From the cell containing the given text, extract its center point as [X, Y] coordinate. 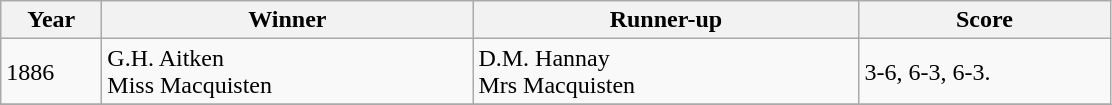
Year [52, 20]
Runner-up [666, 20]
Score [984, 20]
D.M. Hannay Mrs Macquisten [666, 72]
3-6, 6-3, 6-3. [984, 72]
Winner [288, 20]
G.H. Aitken Miss Macquisten [288, 72]
1886 [52, 72]
